From the cell containing the given text, extract its center point as (X, Y) coordinate. 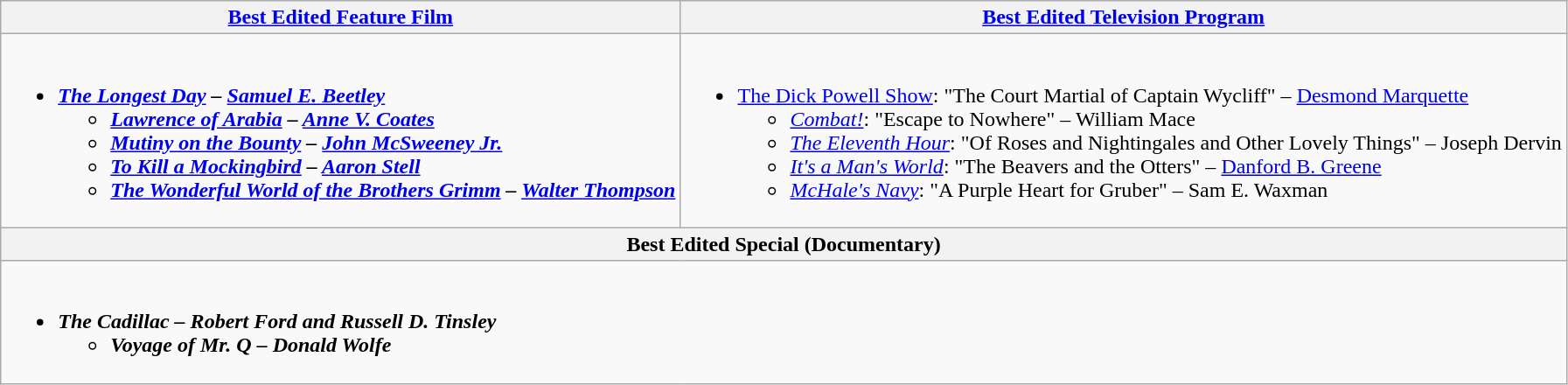
Best Edited Television Program (1123, 17)
The Cadillac – Robert Ford and Russell D. TinsleyVoyage of Mr. Q – Donald Wolfe (784, 322)
Best Edited Feature Film (341, 17)
Best Edited Special (Documentary) (784, 244)
